Extract the (x, y) coordinate from the center of the cell holding the provided text.  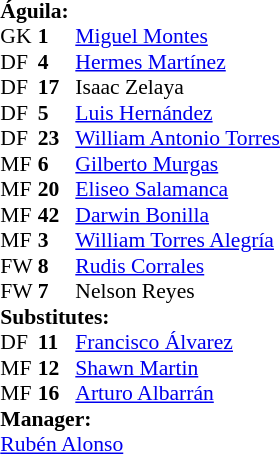
Luis Hernández (178, 113)
20 (57, 189)
11 (57, 343)
1 (57, 37)
Nelson Reyes (178, 291)
8 (57, 266)
4 (57, 62)
5 (57, 113)
Eliseo Salamanca (178, 189)
12 (57, 368)
Arturo Albarrán (178, 393)
Rudis Corrales (178, 266)
42 (57, 215)
Shawn Martin (178, 368)
Darwin Bonilla (178, 215)
William Antonio Torres (178, 139)
Francisco Álvarez (178, 343)
6 (57, 164)
16 (57, 393)
17 (57, 87)
Miguel Montes (178, 37)
GK (19, 37)
23 (57, 139)
Manager: (140, 419)
3 (57, 241)
Gilberto Murgas (178, 164)
7 (57, 291)
William Torres Alegría (178, 241)
Isaac Zelaya (178, 87)
Substitutes: (140, 317)
Hermes Martínez (178, 62)
